Extract the (X, Y) coordinate from the center of the cell holding the provided text.  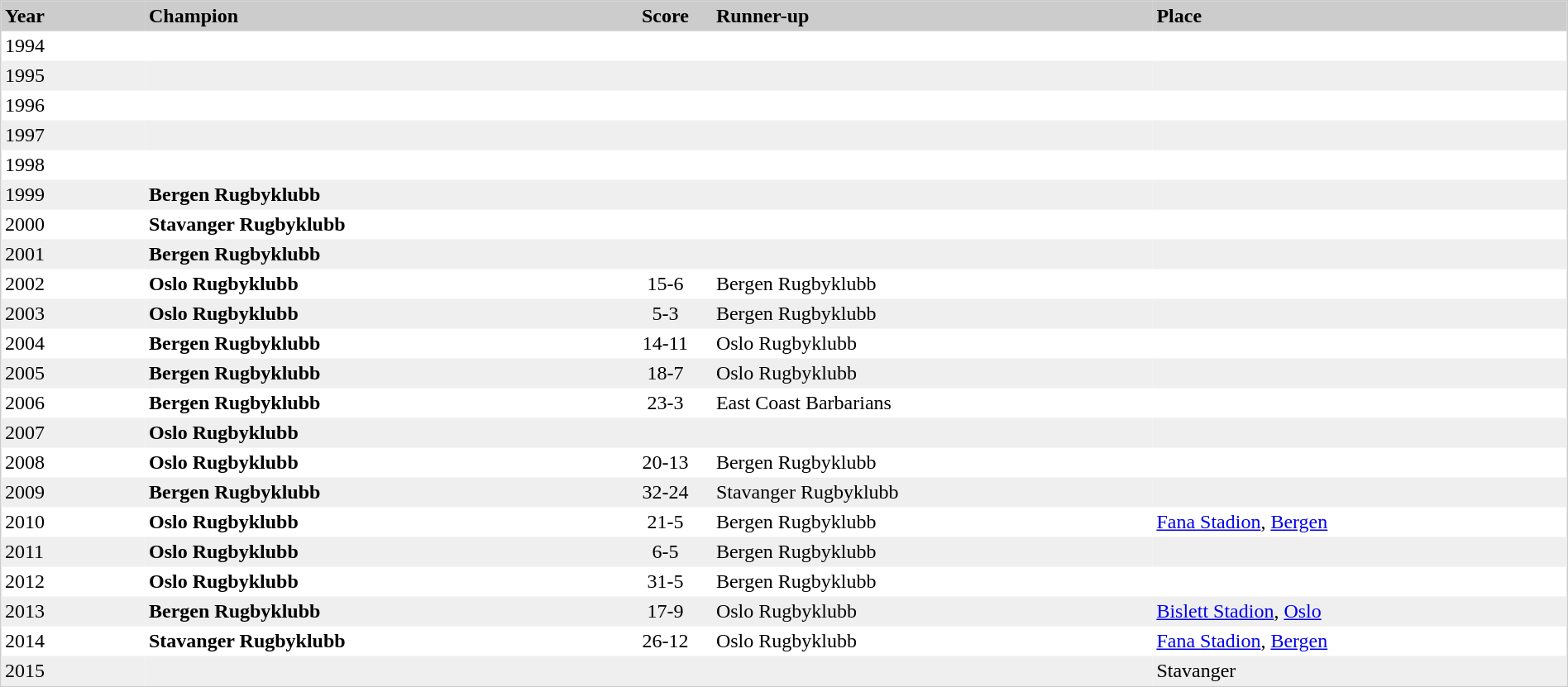
Champion (382, 17)
2010 (74, 522)
2007 (74, 433)
31-5 (665, 582)
1994 (74, 46)
Year (74, 17)
2011 (74, 552)
2004 (74, 344)
2000 (74, 225)
1999 (74, 195)
14-11 (665, 344)
Stavanger (1360, 671)
5-3 (665, 314)
1998 (74, 165)
2014 (74, 642)
2008 (74, 463)
17-9 (665, 612)
15-6 (665, 284)
2015 (74, 671)
Bislett Stadion, Oslo (1360, 612)
Score (665, 17)
2001 (74, 255)
Place (1360, 17)
Runner-up (932, 17)
26-12 (665, 642)
2005 (74, 374)
6-5 (665, 552)
2012 (74, 582)
18-7 (665, 374)
2002 (74, 284)
1997 (74, 136)
2006 (74, 403)
1995 (74, 76)
East Coast Barbarians (932, 403)
23-3 (665, 403)
2013 (74, 612)
32-24 (665, 493)
21-5 (665, 522)
2003 (74, 314)
1996 (74, 106)
2009 (74, 493)
20-13 (665, 463)
